Return the (X, Y) coordinate for the center point of the cell that contains the specified text.  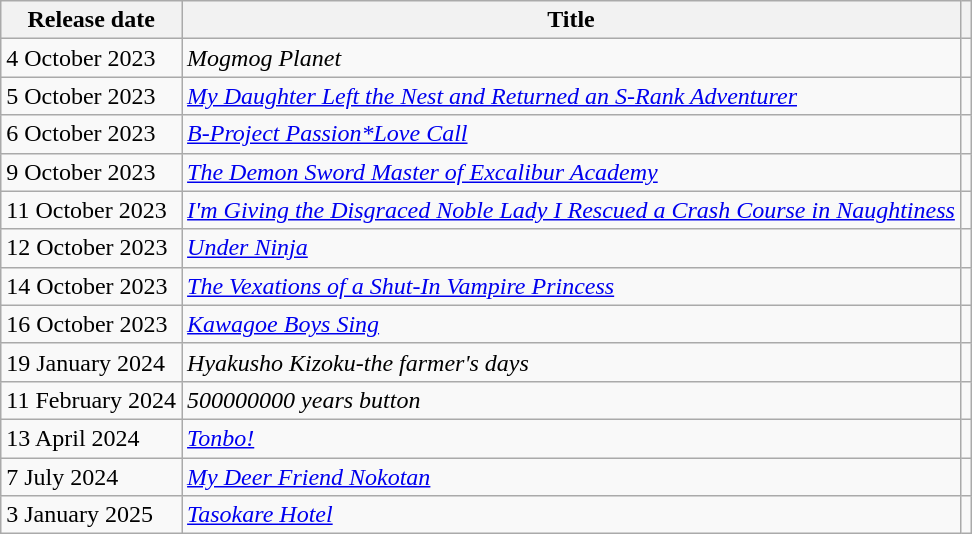
Under Ninja (572, 248)
19 January 2024 (92, 362)
Kawagoe Boys Sing (572, 324)
12 October 2023 (92, 248)
The Demon Sword Master of Excalibur Academy (572, 172)
Release date (92, 20)
11 October 2023 (92, 210)
I'm Giving the Disgraced Noble Lady I Rescued a Crash Course in Naughtiness (572, 210)
Hyakusho Kizoku-the farmer's days (572, 362)
4 October 2023 (92, 58)
Tasokare Hotel (572, 515)
B-Project Passion*Love Call (572, 134)
Mogmog Planet (572, 58)
7 July 2024 (92, 477)
6 October 2023 (92, 134)
The Vexations of a Shut-In Vampire Princess (572, 286)
14 October 2023 (92, 286)
16 October 2023 (92, 324)
My Deer Friend Nokotan (572, 477)
3 January 2025 (92, 515)
5 October 2023 (92, 96)
13 April 2024 (92, 438)
500000000 years button (572, 400)
9 October 2023 (92, 172)
Title (572, 20)
Tonbo! (572, 438)
My Daughter Left the Nest and Returned an S-Rank Adventurer (572, 96)
11 February 2024 (92, 400)
